From the cell containing the given text, extract its center point as (X, Y) coordinate. 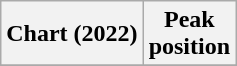
Peakposition (189, 34)
Chart (2022) (72, 34)
